Search for the cell housing the specified text and yield its (X, Y) center coordinate. 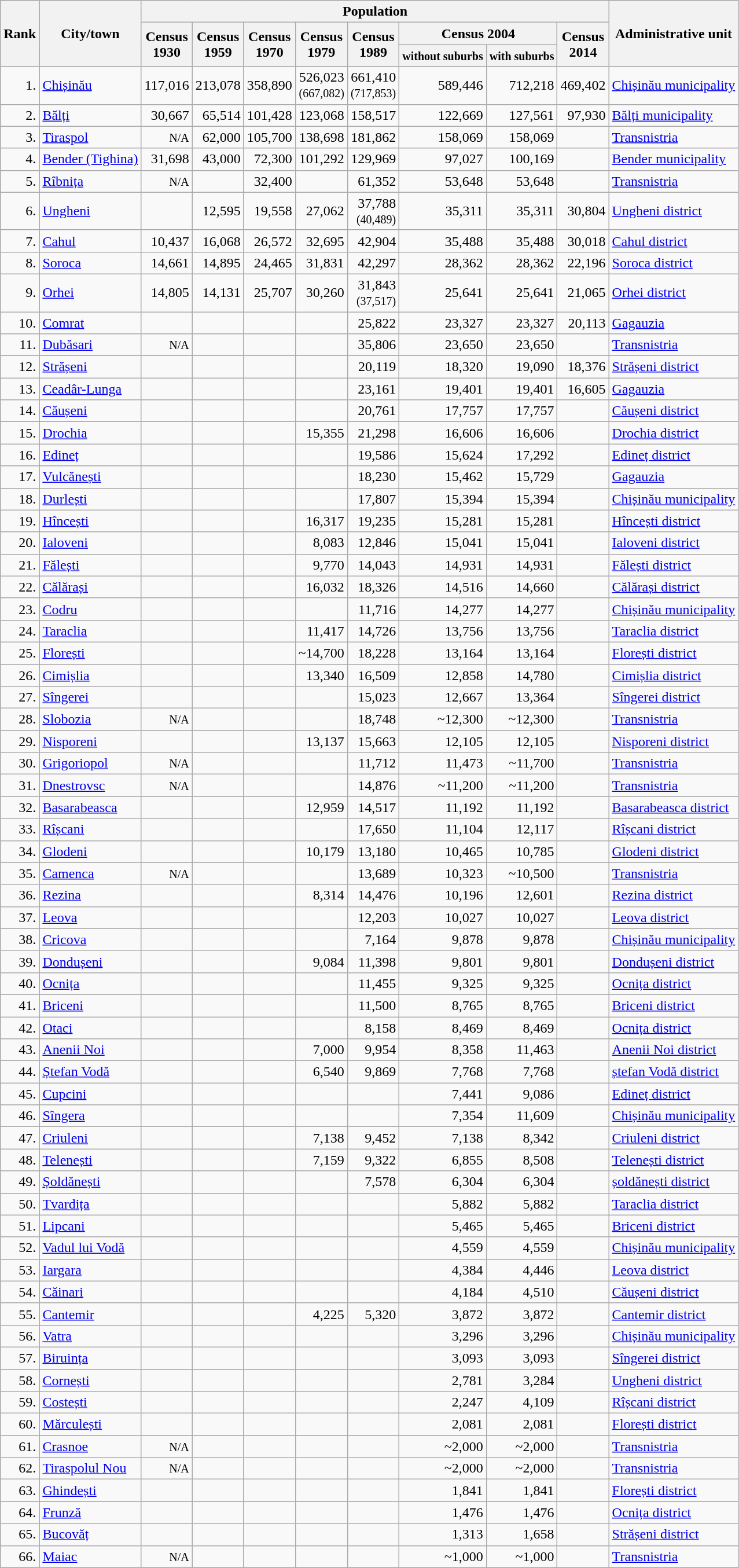
19,235 (373, 521)
10,179 (321, 851)
11,417 (321, 631)
Florești (90, 653)
14. (20, 411)
37,788 (40,489) (373, 211)
23. (20, 609)
4. (20, 159)
12,203 (373, 917)
Cimișlia (90, 675)
2. (20, 115)
49. (20, 1182)
16,317 (321, 521)
3. (20, 137)
16,068 (218, 241)
Nisporeni (90, 741)
9,869 (373, 1072)
15,624 (443, 455)
1,313 (443, 1534)
19,558 (270, 211)
Basarabeasca (90, 807)
Soroca (90, 263)
14,476 (373, 895)
181,862 (373, 137)
7,441 (443, 1094)
48. (20, 1160)
11,104 (443, 829)
Census1930 (167, 45)
39. (20, 961)
Census1970 (270, 45)
Ștefan Vodă (90, 1072)
53. (20, 1270)
54. (20, 1292)
35,806 (373, 345)
10,437 (167, 241)
105,700 (270, 137)
101,428 (270, 115)
42,904 (373, 241)
61,352 (373, 181)
Taraclia (90, 631)
21. (20, 565)
13,340 (321, 675)
Mărculești (90, 1424)
Vatra (90, 1336)
7,354 (443, 1116)
9,086 (522, 1094)
15,462 (443, 477)
19,586 (373, 455)
62,000 (218, 137)
30,018 (583, 241)
Maiac (90, 1556)
24. (20, 631)
Anenii Noi (90, 1050)
10,465 (443, 851)
8,358 (443, 1050)
31,843 (37,517) (373, 293)
138,698 (321, 137)
Cornești (90, 1380)
18. (20, 499)
14,516 (443, 587)
Dnestrovsc (90, 785)
Comrat (90, 322)
712,218 (522, 86)
22,196 (583, 263)
14,876 (373, 785)
Rezina (90, 895)
15,355 (321, 433)
43. (20, 1050)
Rank (20, 34)
Bălți (90, 115)
127,561 (522, 115)
19,090 (522, 367)
18,326 (373, 587)
Bucovăț (90, 1534)
Hîncești (90, 521)
City/town (90, 34)
8,158 (373, 1027)
Rezina district (674, 895)
12,959 (321, 807)
Ocnița (90, 983)
Ghindești (90, 1490)
64. (20, 1512)
30,667 (167, 115)
Dubăsari (90, 345)
Telenești (90, 1160)
Population (375, 12)
Costești (90, 1402)
2,781 (443, 1380)
8,083 (321, 543)
șoldănești district (674, 1182)
100,169 (522, 159)
Șoldănești (90, 1182)
129,969 (373, 159)
34. (20, 851)
17. (20, 477)
7. (20, 241)
Ungheni (90, 211)
12. (20, 367)
Dondușeni (90, 961)
40. (20, 983)
46. (20, 1116)
32,400 (270, 181)
11,398 (373, 961)
30,260 (321, 293)
41. (20, 1005)
Camenca (90, 873)
Telenești district (674, 1160)
469,402 (583, 86)
30,804 (583, 211)
526,023(667,082) (321, 86)
5. (20, 181)
Orhei district (674, 293)
Criuleni district (674, 1138)
44. (20, 1072)
56. (20, 1336)
60. (20, 1424)
Basarabeasca district (674, 807)
4,184 (443, 1292)
28. (20, 719)
25,822 (373, 322)
14,131 (218, 293)
21,298 (373, 433)
20. (20, 543)
42,297 (373, 263)
Iargara (90, 1270)
97,930 (583, 115)
Codru (90, 609)
58. (20, 1380)
72,300 (270, 159)
10. (20, 322)
ștefan Vodă district (674, 1072)
123,068 (321, 115)
Strășeni (90, 367)
Bălți municipality (674, 115)
55. (20, 1314)
32. (20, 807)
Chișinău (90, 86)
9,322 (373, 1160)
4,446 (522, 1270)
18,320 (443, 367)
1. (20, 86)
Călărași (90, 587)
without suburbs (443, 56)
11,463 (522, 1050)
Soroca district (674, 263)
589,446 (443, 86)
213,078 (218, 86)
Orhei (90, 293)
65,514 (218, 115)
Nisporeni district (674, 741)
1,658 (522, 1534)
11,712 (373, 763)
6,855 (443, 1160)
Vadul lui Vodă (90, 1248)
Durlești (90, 499)
11,500 (373, 1005)
Glodeni district (674, 851)
15,663 (373, 741)
7,578 (373, 1182)
Leova (90, 917)
Census1959 (218, 45)
20,119 (373, 367)
50. (20, 1204)
51. (20, 1226)
18,376 (583, 367)
117,016 (167, 86)
8,342 (522, 1138)
25,707 (270, 293)
29. (20, 741)
122,669 (443, 115)
16. (20, 455)
Căușeni (90, 411)
3,284 (522, 1380)
Tiraspolul Nou (90, 1468)
Biruința (90, 1358)
9,954 (373, 1050)
24,465 (270, 263)
12,858 (443, 675)
Sîngera (90, 1116)
11,609 (522, 1116)
14,726 (373, 631)
12,601 (522, 895)
61. (20, 1446)
Cricova (90, 939)
13,180 (373, 851)
14,043 (373, 565)
17,807 (373, 499)
9,770 (321, 565)
14,805 (167, 293)
27. (20, 697)
Fălești (90, 565)
66. (20, 1556)
4,109 (522, 1402)
Dondușeni district (674, 961)
14,660 (522, 587)
18,748 (373, 719)
52. (20, 1248)
18,230 (373, 477)
4,510 (522, 1292)
Glodeni (90, 851)
Otaci (90, 1027)
Sîngerei (90, 697)
Census2014 (583, 45)
14,895 (218, 263)
Edineț (90, 455)
12,846 (373, 543)
20,761 (373, 411)
18,228 (373, 653)
Census1989 (373, 45)
661,410(717,853) (373, 86)
16,605 (583, 389)
21,065 (583, 293)
358,890 (270, 86)
Census 2004 (478, 34)
27,062 (321, 211)
12,595 (218, 211)
Cantemir district (674, 1314)
Căinari (90, 1292)
Ialoveni district (674, 543)
Cantemir (90, 1314)
Vulcănești (90, 477)
Hîncești district (674, 521)
10,196 (443, 895)
35. (20, 873)
4,225 (321, 1314)
8,508 (522, 1160)
158,517 (373, 115)
Administrative unit (674, 34)
5,320 (373, 1314)
Tvardița (90, 1204)
25. (20, 653)
12,667 (443, 697)
19. (20, 521)
9. (20, 293)
Census1979 (321, 45)
Rîșcani (90, 829)
11. (20, 345)
4,384 (443, 1270)
~14,700 (321, 653)
14,780 (522, 675)
~11,700 (522, 763)
57. (20, 1358)
65. (20, 1534)
10,785 (522, 851)
17,292 (522, 455)
Fălești district (674, 565)
7,000 (321, 1050)
Briceni (90, 1005)
15,023 (373, 697)
Lipcani (90, 1226)
Cahul (90, 241)
97,027 (443, 159)
16,509 (373, 675)
45. (20, 1094)
13,689 (373, 873)
with suburbs (522, 56)
31,831 (321, 263)
7,159 (321, 1160)
36. (20, 895)
8. (20, 263)
Bender municipality (674, 159)
62. (20, 1468)
11,716 (373, 609)
17,650 (373, 829)
Rîbnița (90, 181)
38. (20, 939)
Tiraspol (90, 137)
13,364 (522, 697)
Cahul district (674, 241)
2,247 (443, 1402)
20,113 (583, 322)
~10,500 (522, 873)
59. (20, 1402)
14,661 (167, 263)
31,698 (167, 159)
11,473 (443, 763)
Frunză (90, 1512)
Grigoriopol (90, 763)
6. (20, 211)
Crasnoe (90, 1446)
Anenii Noi district (674, 1050)
9,452 (373, 1138)
Slobozia (90, 719)
43,000 (218, 159)
31. (20, 785)
26,572 (270, 241)
Criuleni (90, 1138)
15. (20, 433)
22. (20, 587)
23,161 (373, 389)
32,695 (321, 241)
12,117 (522, 829)
Cupcini (90, 1094)
15,729 (522, 477)
26. (20, 675)
Drochia district (674, 433)
37. (20, 917)
6,540 (321, 1072)
30. (20, 763)
8,314 (321, 895)
101,292 (321, 159)
Cimișlia district (674, 675)
Ceadâr-Lunga (90, 389)
7,164 (373, 939)
10,323 (443, 873)
16,032 (321, 587)
11,455 (373, 983)
42. (20, 1027)
13,137 (321, 741)
Drochia (90, 433)
9,084 (321, 961)
47. (20, 1138)
Călărași district (674, 587)
63. (20, 1490)
13. (20, 389)
33. (20, 829)
Bender (Tighina) (90, 159)
14,517 (373, 807)
Ialoveni (90, 543)
